Pinpoint the cell where the given text exists, returning its [x, y] midpoint coordinate. 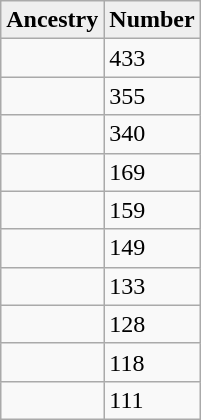
128 [152, 324]
433 [152, 58]
Ancestry [52, 20]
Number [152, 20]
118 [152, 362]
340 [152, 134]
133 [152, 286]
149 [152, 248]
159 [152, 210]
169 [152, 172]
111 [152, 400]
355 [152, 96]
